Find where the given text appears and provide that cell's center as (x, y) coordinate. 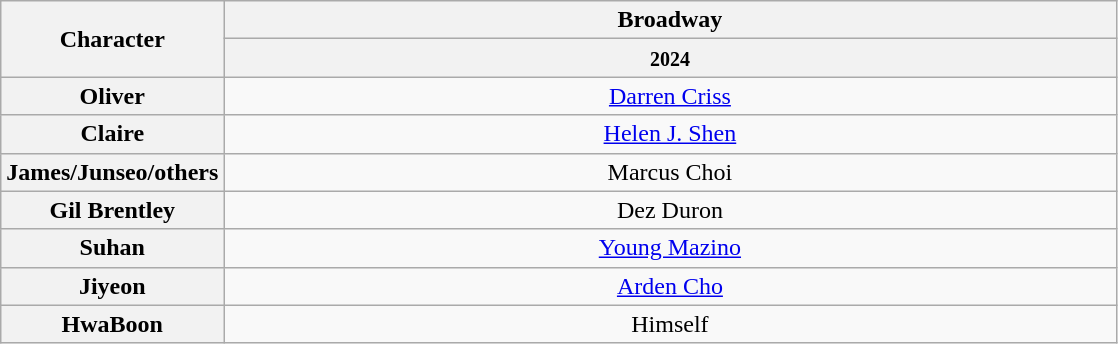
Helen J. Shen (670, 134)
Dez Duron (670, 210)
Himself (670, 324)
Broadway (670, 20)
Darren Criss (670, 96)
Suhan (112, 248)
HwaBoon (112, 324)
Marcus Choi (670, 172)
Arden Cho (670, 286)
Gil Brentley (112, 210)
Oliver (112, 96)
Claire (112, 134)
James/Junseo/others (112, 172)
Character (112, 39)
Young Mazino (670, 248)
Jiyeon (112, 286)
2024 (670, 58)
